Extract the [X, Y] coordinate from the center of the cell holding the provided text.  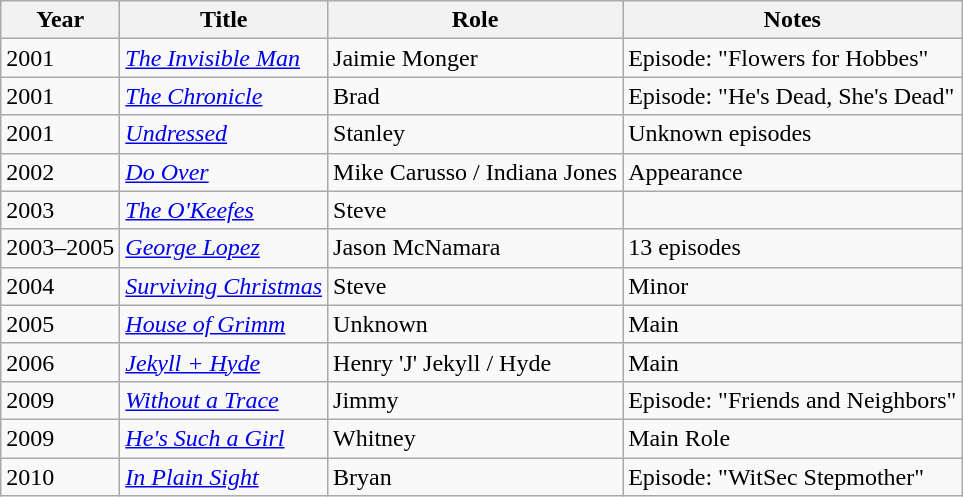
Jekyll + Hyde [224, 362]
Jaimie Monger [476, 58]
Undressed [224, 134]
In Plain Sight [224, 477]
Episode: "Flowers for Hobbes" [792, 58]
The Invisible Man [224, 58]
2006 [60, 362]
2003–2005 [60, 248]
Episode: "WitSec Stepmother" [792, 477]
He's Such a Girl [224, 438]
Unknown episodes [792, 134]
Notes [792, 20]
Episode: "Friends and Neighbors" [792, 400]
2010 [60, 477]
The O'Keefes [224, 210]
Appearance [792, 172]
Brad [476, 96]
2003 [60, 210]
13 episodes [792, 248]
Without a Trace [224, 400]
2002 [60, 172]
Bryan [476, 477]
George Lopez [224, 248]
2004 [60, 286]
Unknown [476, 324]
Mike Carusso / Indiana Jones [476, 172]
Do Over [224, 172]
Henry 'J' Jekyll / Hyde [476, 362]
Jimmy [476, 400]
Minor [792, 286]
2005 [60, 324]
Jason McNamara [476, 248]
Whitney [476, 438]
Year [60, 20]
Episode: "He's Dead, She's Dead" [792, 96]
Main Role [792, 438]
Title [224, 20]
Stanley [476, 134]
House of Grimm [224, 324]
Surviving Christmas [224, 286]
Role [476, 20]
The Chronicle [224, 96]
